Pinpoint the cell where the given text exists, returning its [X, Y] midpoint coordinate. 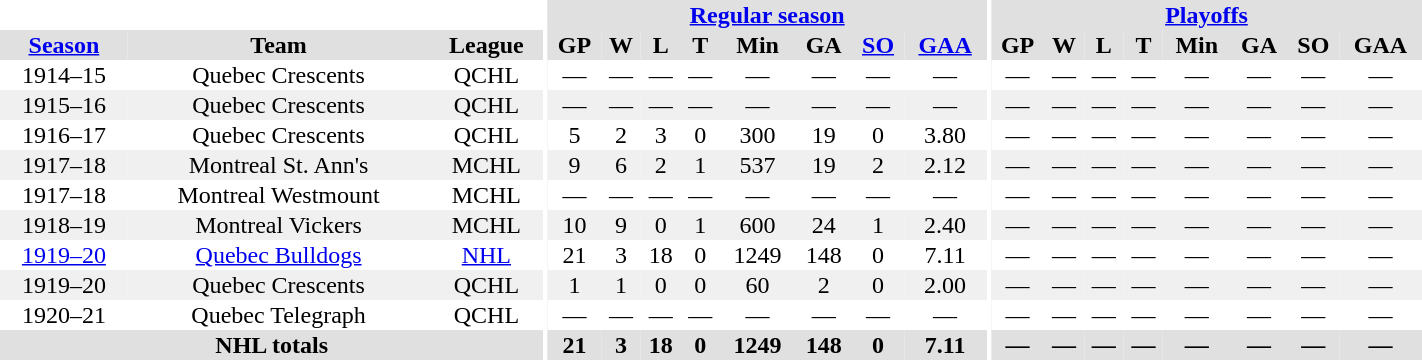
Team [279, 45]
1918–19 [64, 225]
Montreal Vickers [279, 225]
24 [824, 225]
6 [621, 165]
537 [758, 165]
600 [758, 225]
10 [574, 225]
2.40 [946, 225]
2.12 [946, 165]
NHL totals [272, 345]
Regular season [768, 15]
2.00 [946, 285]
5 [574, 135]
Montreal St. Ann's [279, 165]
60 [758, 285]
1916–17 [64, 135]
League [486, 45]
1920–21 [64, 315]
Quebec Bulldogs [279, 255]
Quebec Telegraph [279, 315]
1914–15 [64, 75]
1915–16 [64, 105]
Playoffs [1206, 15]
Season [64, 45]
3.80 [946, 135]
NHL [486, 255]
Montreal Westmount [279, 195]
300 [758, 135]
